Locate the cell with the specified text and output its [X, Y] center coordinate. 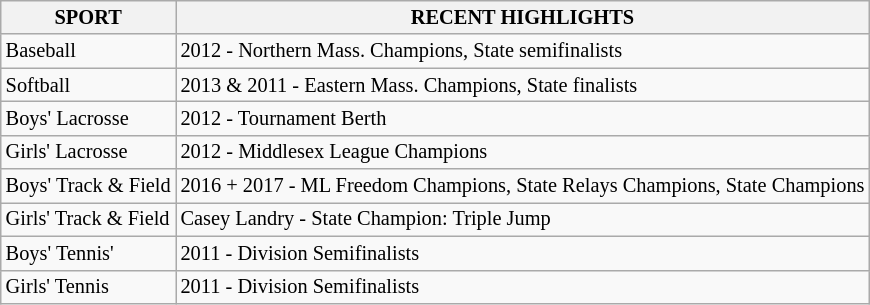
Boys' Lacrosse [88, 118]
Girls' Lacrosse [88, 152]
2013 & 2011 - Eastern Mass. Champions, State finalists [523, 85]
Girls' Track & Field [88, 219]
Boys' Tennis' [88, 253]
Boys' Track & Field [88, 186]
Baseball [88, 51]
2012 - Northern Mass. Champions, State semifinalists [523, 51]
2016 + 2017 - ML Freedom Champions, State Relays Champions, State Champions [523, 186]
Softball [88, 85]
2012 - Middlesex League Champions [523, 152]
Girls' Tennis [88, 287]
SPORT [88, 17]
2012 - Tournament Berth [523, 118]
Casey Landry - State Champion: Triple Jump [523, 219]
RECENT HIGHLIGHTS [523, 17]
